Capture the cell that displays the provided text and extract its [x, y] central coordinate. 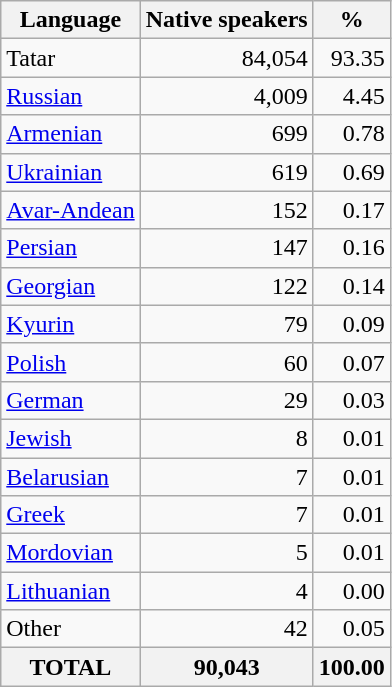
0.69 [352, 172]
699 [226, 134]
42 [226, 629]
Mordovian [70, 553]
Greek [70, 515]
619 [226, 172]
Russian [70, 96]
100.00 [352, 667]
0.09 [352, 324]
Polish [70, 362]
29 [226, 400]
Persian [70, 248]
5 [226, 553]
% [352, 20]
0.16 [352, 248]
German [70, 400]
Belarusian [70, 477]
Native speakers [226, 20]
0.17 [352, 210]
0.78 [352, 134]
122 [226, 286]
Avar-Andean [70, 210]
4,009 [226, 96]
0.14 [352, 286]
60 [226, 362]
4 [226, 591]
Kyurin [70, 324]
0.03 [352, 400]
84,054 [226, 58]
0.07 [352, 362]
4.45 [352, 96]
93.35 [352, 58]
TOTAL [70, 667]
90,043 [226, 667]
0.00 [352, 591]
79 [226, 324]
Ukrainian [70, 172]
Language [70, 20]
Tatar [70, 58]
Other [70, 629]
147 [226, 248]
Armenian [70, 134]
Lithuanian [70, 591]
0.05 [352, 629]
8 [226, 438]
Jewish [70, 438]
152 [226, 210]
Georgian [70, 286]
